For the text-containing cell, return its midpoint in [x, y] coordinate format. 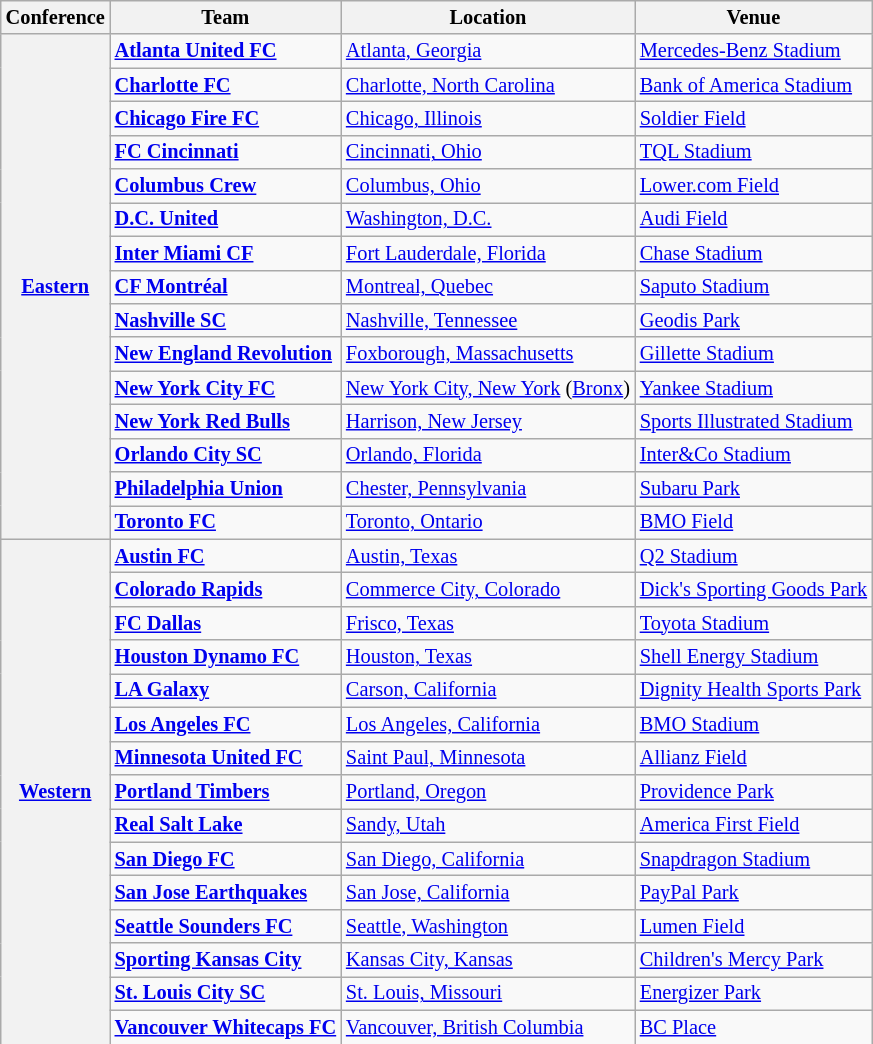
Venue [754, 17]
Snapdragon Stadium [754, 859]
Toronto, Ontario [488, 522]
Children's Mercy Park [754, 960]
Colorado Rapids [226, 589]
Washington, D.C. [488, 219]
Vancouver Whitecaps FC [226, 1027]
Chase Stadium [754, 253]
Gillette Stadium [754, 354]
Frisco, Texas [488, 623]
Chicago Fire FC [226, 118]
Location [488, 17]
Nashville SC [226, 320]
Orlando, Florida [488, 455]
BC Place [754, 1027]
Western [56, 792]
TQL Stadium [754, 152]
Chicago, Illinois [488, 118]
Audi Field [754, 219]
Yankee Stadium [754, 388]
Conference [56, 17]
New York City, New York (Bronx) [488, 388]
PayPal Park [754, 892]
Seattle Sounders FC [226, 926]
D.C. United [226, 219]
Soldier Field [754, 118]
Commerce City, Colorado [488, 589]
Allianz Field [754, 758]
Los Angeles FC [226, 724]
Austin FC [226, 556]
Charlotte FC [226, 85]
Houston Dynamo FC [226, 657]
Orlando City SC [226, 455]
Kansas City, Kansas [488, 960]
Carson, California [488, 690]
FC Cincinnati [226, 152]
Energizer Park [754, 993]
Mercedes-Benz Stadium [754, 51]
Inter&Co Stadium [754, 455]
Columbus, Ohio [488, 186]
Bank of America Stadium [754, 85]
San Diego, California [488, 859]
Inter Miami CF [226, 253]
Charlotte, North Carolina [488, 85]
Lower.com Field [754, 186]
LA Galaxy [226, 690]
Geodis Park [754, 320]
Portland, Oregon [488, 791]
St. Louis City SC [226, 993]
New York City FC [226, 388]
Q2 Stadium [754, 556]
Minnesota United FC [226, 758]
Saint Paul, Minnesota [488, 758]
Austin, Texas [488, 556]
Atlanta United FC [226, 51]
Los Angeles, California [488, 724]
Providence Park [754, 791]
Team [226, 17]
Vancouver, British Columbia [488, 1027]
Sports Illustrated Stadium [754, 421]
America First Field [754, 825]
San Jose, California [488, 892]
Columbus Crew [226, 186]
Sandy, Utah [488, 825]
Dignity Health Sports Park [754, 690]
San Jose Earthquakes [226, 892]
Philadelphia Union [226, 489]
FC Dallas [226, 623]
Subaru Park [754, 489]
New England Revolution [226, 354]
Atlanta, Georgia [488, 51]
Dick's Sporting Goods Park [754, 589]
New York Red Bulls [226, 421]
Saputo Stadium [754, 287]
San Diego FC [226, 859]
Shell Energy Stadium [754, 657]
Seattle, Washington [488, 926]
Sporting Kansas City [226, 960]
Harrison, New Jersey [488, 421]
Toronto FC [226, 522]
Foxborough, Massachusetts [488, 354]
BMO Stadium [754, 724]
Real Salt Lake [226, 825]
Toyota Stadium [754, 623]
Chester, Pennsylvania [488, 489]
Cincinnati, Ohio [488, 152]
Eastern [56, 286]
CF Montréal [226, 287]
Nashville, Tennessee [488, 320]
Portland Timbers [226, 791]
St. Louis, Missouri [488, 993]
BMO Field [754, 522]
Lumen Field [754, 926]
Montreal, Quebec [488, 287]
Houston, Texas [488, 657]
Fort Lauderdale, Florida [488, 253]
